For the text-containing cell, return its midpoint in [X, Y] coordinate format. 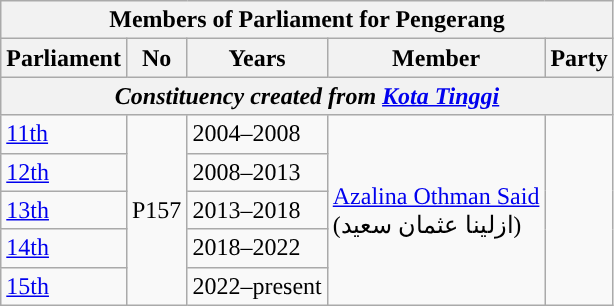
2004–2008 [257, 134]
2018–2022 [257, 248]
2013–2018 [257, 210]
Party [579, 58]
15th [64, 286]
Member [436, 58]
Years [257, 58]
Constituency created from Kota Tinggi [308, 96]
11th [64, 134]
Azalina Othman Said (ازلينا عثمان سعيد‎) [436, 210]
P157 [156, 210]
Parliament [64, 58]
No [156, 58]
14th [64, 248]
12th [64, 172]
2008–2013 [257, 172]
Members of Parliament for Pengerang [308, 20]
2022–present [257, 286]
13th [64, 210]
